For the text-containing cell, return its midpoint in (X, Y) coordinate format. 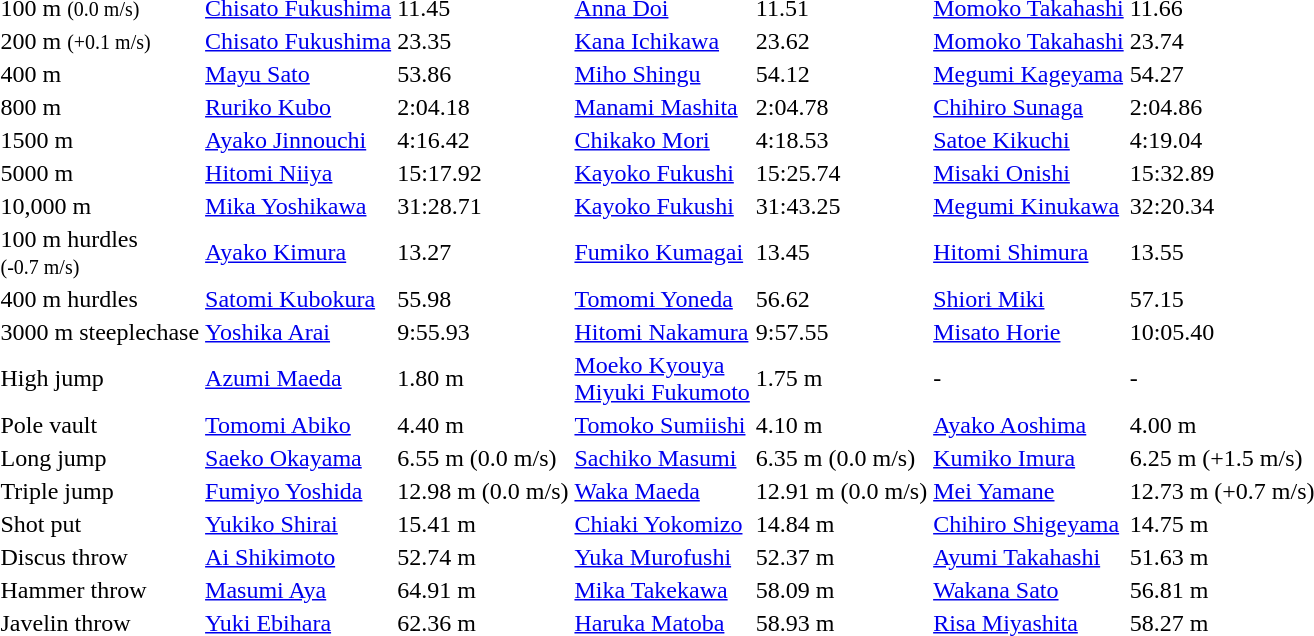
23.62 (841, 41)
23.35 (483, 41)
Ayako Jinnouchi (298, 140)
Chiaki Yokomizo (662, 524)
Chikako Mori (662, 140)
Ayako Aoshima (1029, 425)
Saeko Okayama (298, 458)
53.86 (483, 74)
Shiori Miki (1029, 299)
Hitomi Shimura (1029, 252)
56.62 (841, 299)
Momoko Takahashi (1029, 41)
Tomoko Sumiishi (662, 425)
Satoe Kikuchi (1029, 140)
Ruriko Kubo (298, 107)
58.09 m (841, 590)
Chisato Fukushima (298, 41)
2:04.78 (841, 107)
Mika Yoshikawa (298, 206)
6.35 m (0.0 m/s) (841, 458)
15:25.74 (841, 173)
4.40 m (483, 425)
Misato Horie (1029, 332)
9:57.55 (841, 332)
31:43.25 (841, 206)
Mayu Sato (298, 74)
4.10 m (841, 425)
Fumiyo Yoshida (298, 491)
Sachiko Masumi (662, 458)
Hitomi Niiya (298, 173)
52.37 m (841, 557)
Manami Mashita (662, 107)
Ayako Kimura (298, 252)
Miho Shingu (662, 74)
Mei Yamane (1029, 491)
Tomomi Yoneda (662, 299)
Azumi Maeda (298, 378)
Megumi Kageyama (1029, 74)
13.27 (483, 252)
Kana Ichikawa (662, 41)
Ayumi Takahashi (1029, 557)
12.91 m (0.0 m/s) (841, 491)
31:28.71 (483, 206)
Ai Shikimoto (298, 557)
Hitomi Nakamura (662, 332)
Chihiro Shigeyama (1029, 524)
1.80 m (483, 378)
- (1029, 378)
Yuka Murofushi (662, 557)
52.74 m (483, 557)
4:16.42 (483, 140)
Megumi Kinukawa (1029, 206)
55.98 (483, 299)
Kumiko Imura (1029, 458)
Moeko KyouyaMiyuki Fukumoto (662, 378)
Satomi Kubokura (298, 299)
13.45 (841, 252)
Masumi Aya (298, 590)
15.41 m (483, 524)
14.84 m (841, 524)
12.98 m (0.0 m/s) (483, 491)
Chihiro Sunaga (1029, 107)
Mika Takekawa (662, 590)
Yoshika Arai (298, 332)
Wakana Sato (1029, 590)
64.91 m (483, 590)
Misaki Onishi (1029, 173)
6.55 m (0.0 m/s) (483, 458)
54.12 (841, 74)
2:04.18 (483, 107)
4:18.53 (841, 140)
1.75 m (841, 378)
Waka Maeda (662, 491)
Tomomi Abiko (298, 425)
Yukiko Shirai (298, 524)
15:17.92 (483, 173)
Fumiko Kumagai (662, 252)
9:55.93 (483, 332)
